Pinpoint the cell where the given text exists, returning its [x, y] midpoint coordinate. 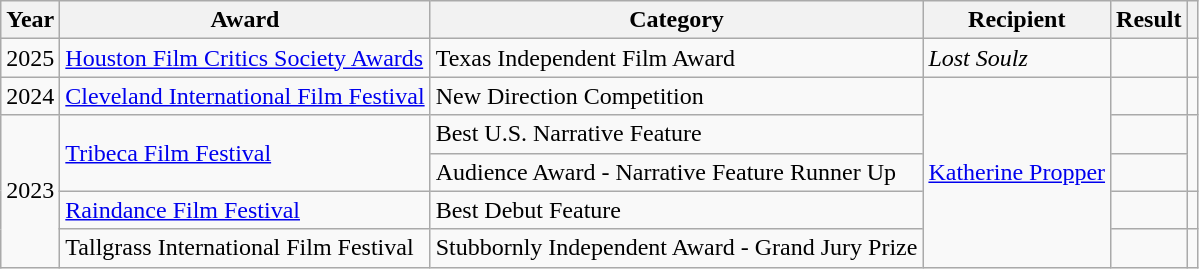
Cleveland International Film Festival [245, 96]
2023 [30, 191]
Katherine Propper [1017, 172]
Lost Soulz [1017, 58]
Tallgrass International Film Festival [245, 248]
Audience Award - Narrative Feature Runner Up [676, 172]
Result [1149, 20]
Texas Independent Film Award [676, 58]
Best Debut Feature [676, 210]
Year [30, 20]
Stubbornly Independent Award - Grand Jury Prize [676, 248]
Award [245, 20]
Recipient [1017, 20]
Best U.S. Narrative Feature [676, 134]
2025 [30, 58]
Category [676, 20]
Tribeca Film Festival [245, 153]
Raindance Film Festival [245, 210]
Houston Film Critics Society Awards [245, 58]
2024 [30, 96]
New Direction Competition [676, 96]
